Capture the cell that displays the provided text and extract its [X, Y] central coordinate. 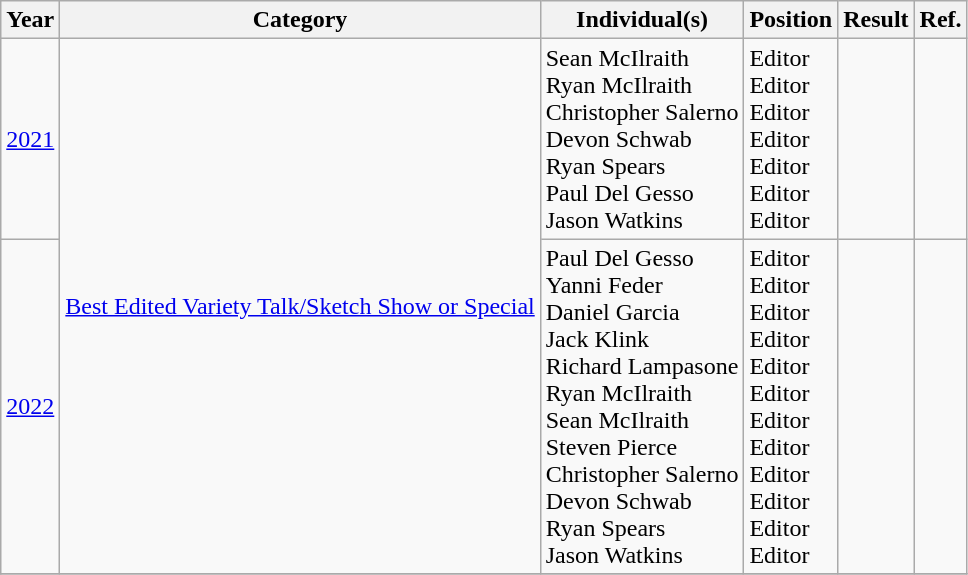
Sean McIlraith Ryan McIlraith Christopher Salerno Devon Schwab Ryan Spears Paul Del Gesso Jason Watkins [642, 139]
Result [876, 20]
2022 [30, 406]
Year [30, 20]
Individual(s) [642, 20]
Position [791, 20]
Ref. [940, 20]
Best Edited Variety Talk/Sketch Show or Special [300, 306]
Editor Editor Editor Editor Editor Editor Editor Editor Editor Editor Editor Editor [791, 406]
Editor Editor Editor Editor Editor Editor Editor [791, 139]
Category [300, 20]
2021 [30, 139]
